Scan for the cell matching the given text and deliver its [X, Y] coordinate at center. 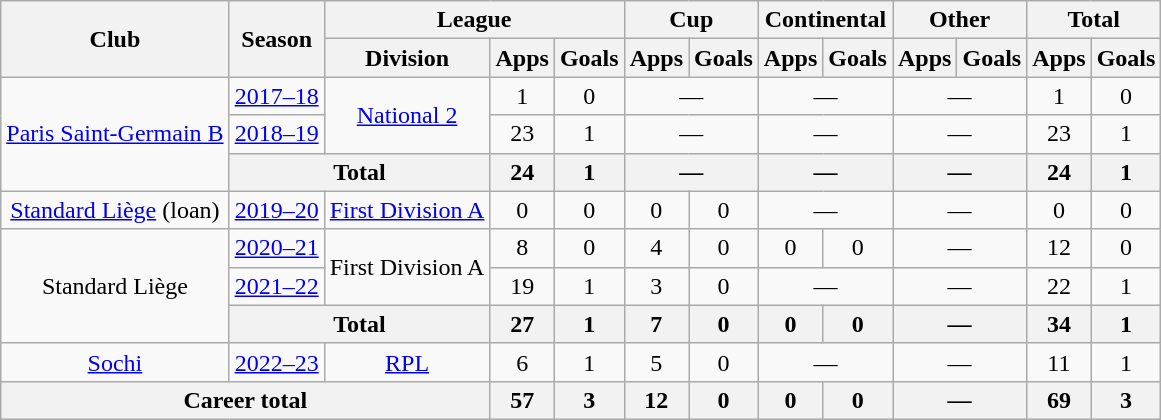
National 2 [407, 115]
RPL [407, 362]
2021–22 [276, 286]
2018–19 [276, 134]
8 [522, 248]
Continental [825, 20]
Season [276, 39]
League [474, 20]
7 [656, 324]
5 [656, 362]
Career total [246, 400]
2022–23 [276, 362]
Club [115, 39]
6 [522, 362]
2019–20 [276, 210]
34 [1059, 324]
2020–21 [276, 248]
Cup [691, 20]
27 [522, 324]
Sochi [115, 362]
2017–18 [276, 96]
Other [959, 20]
Standard Liège [115, 286]
Division [407, 58]
11 [1059, 362]
22 [1059, 286]
19 [522, 286]
69 [1059, 400]
Paris Saint-Germain B [115, 134]
4 [656, 248]
Standard Liège (loan) [115, 210]
57 [522, 400]
